Find where the given text appears and provide that cell's center as [x, y] coordinate. 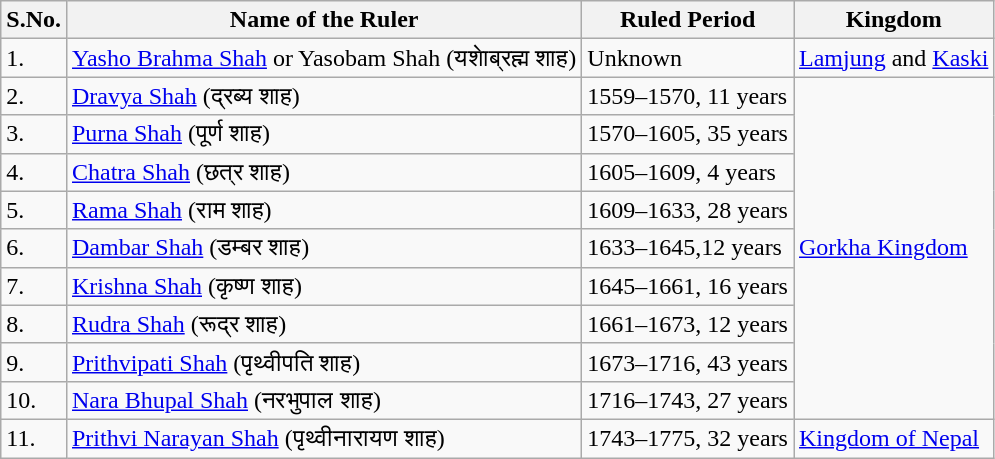
Prithvipati Shah (पृथ्वीपति शाह) [324, 362]
Prithvi Narayan Shah (पृथ्वीनारायण शाह) [324, 438]
1661–⁠1673, 12 years [688, 324]
9. [34, 362]
10. [34, 400]
3. [34, 134]
1645–⁠1661, 16 years [688, 286]
Kingdom [894, 20]
Kingdom of Nepal [894, 438]
8. [34, 324]
Rudra Shah (रूद्र शाह) [324, 324]
2. [34, 96]
Dravya Shah (द्रब्य शाह) [324, 96]
7. [34, 286]
5. [34, 210]
1673–⁠1716, 43 years [688, 362]
1559–⁠1570, 11 years [688, 96]
1605–⁠1609, 4 years [688, 172]
S.No. [34, 20]
1609–⁠1633, 28 years [688, 210]
1570–⁠1605, 35 years [688, 134]
Unknown [688, 58]
1716–⁠1743, 27 years [688, 400]
1633–⁠1645,12 years [688, 248]
Dambar Shah (डम्बर शाह) [324, 248]
Krishna Shah (कृष्ण शाह) [324, 286]
Nara Bhupal Shah (नरभुपाल शाह) [324, 400]
Rama Shah (राम शाह) [324, 210]
Yasho Brahma Shah or Yasobam Shah (यशेाब्रह्म शाह) [324, 58]
6. [34, 248]
1. [34, 58]
Gorkha Kingdom [894, 248]
Purna Shah (पूर्ण शाह) [324, 134]
1743–⁠1775, 32 years [688, 438]
Lamjung and Kaski [894, 58]
4. [34, 172]
Name of the Ruler [324, 20]
Chatra Shah (छत्र शाह) [324, 172]
11. [34, 438]
Ruled Period [688, 20]
